Determine the (X, Y) coordinate at the center of the cell enclosing the given text.  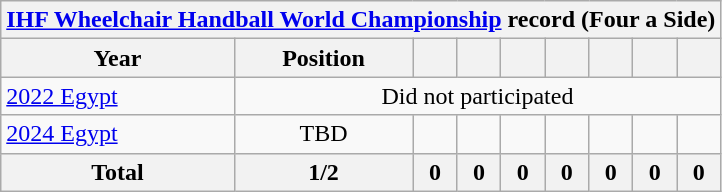
Did not participated (478, 96)
2022 Egypt (118, 96)
Total (118, 172)
TBD (324, 134)
Position (324, 58)
2024 Egypt (118, 134)
Year (118, 58)
IHF Wheelchair Handball World Championship record (Four a Side) (361, 20)
1/2 (324, 172)
